Locate the cell with the specified text and output its [x, y] center coordinate. 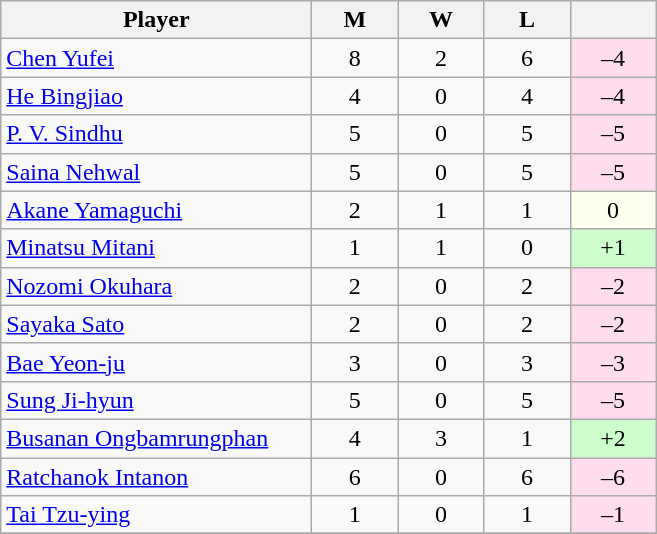
Ratchanok Intanon [156, 477]
Player [156, 20]
Sung Ji-hyun [156, 400]
Minatsu Mitani [156, 248]
Sayaka Sato [156, 324]
Busanan Ongbamrungphan [156, 438]
Saina Nehwal [156, 172]
8 [355, 58]
P. V. Sindhu [156, 134]
M [355, 20]
+1 [613, 248]
Chen Yufei [156, 58]
L [527, 20]
+2 [613, 438]
–6 [613, 477]
Tai Tzu-ying [156, 515]
Bae Yeon-ju [156, 362]
–1 [613, 515]
He Bingjiao [156, 96]
Nozomi Okuhara [156, 286]
W [441, 20]
–3 [613, 362]
Akane Yamaguchi [156, 210]
